Return (X, Y) of the center of cell containing provided text 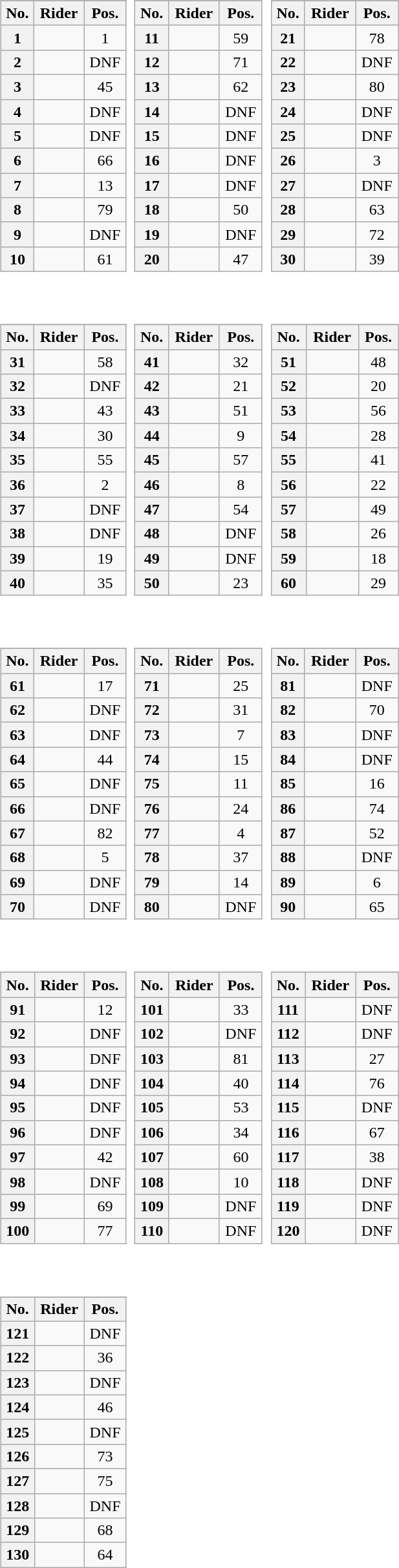
94 (17, 1083)
116 (288, 1132)
117 (288, 1157)
108 (153, 1181)
87 (288, 833)
124 (17, 1407)
102 (153, 1034)
88 (288, 858)
110 (153, 1231)
114 (288, 1083)
97 (17, 1157)
91 (17, 1010)
127 (17, 1481)
119 (288, 1206)
130 (17, 1555)
121 (17, 1333)
109 (153, 1206)
105 (153, 1108)
112 (288, 1034)
101 (153, 1010)
115 (288, 1108)
129 (17, 1531)
96 (17, 1132)
85 (288, 784)
99 (17, 1206)
107 (153, 1157)
92 (17, 1034)
118 (288, 1181)
98 (17, 1181)
No. Rider Pos. 71 25 72 31 73 7 74 15 75 11 76 24 77 4 78 37 79 14 80 DNF (200, 775)
111 (288, 1010)
86 (288, 809)
104 (153, 1083)
122 (17, 1358)
125 (17, 1432)
89 (288, 882)
90 (288, 907)
93 (17, 1059)
128 (17, 1505)
95 (17, 1108)
126 (17, 1456)
120 (288, 1231)
113 (288, 1059)
84 (288, 759)
83 (288, 735)
103 (153, 1059)
100 (17, 1231)
No. Rider Pos. 41 32 42 21 43 51 44 9 45 57 46 8 47 54 48 DNF 49 DNF 50 23 (200, 451)
106 (153, 1132)
123 (17, 1383)
No. Rider Pos. 101 33 102 DNF 103 81 104 40 105 53 106 34 107 60 108 10 109 DNF 110 DNF (200, 1099)
